Provide the (x, y) coordinate of the cell's center where the given text is located.  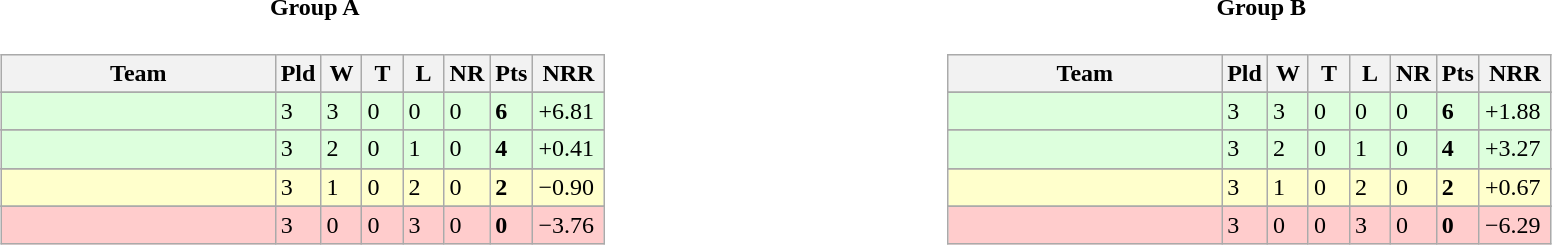
−6.29 (1514, 225)
+6.81 (568, 111)
−3.76 (568, 225)
+3.27 (1514, 149)
−0.90 (568, 187)
+1.88 (1514, 111)
+0.41 (568, 149)
+0.67 (1514, 187)
